Capture the cell that displays the provided text and extract its [X, Y] central coordinate. 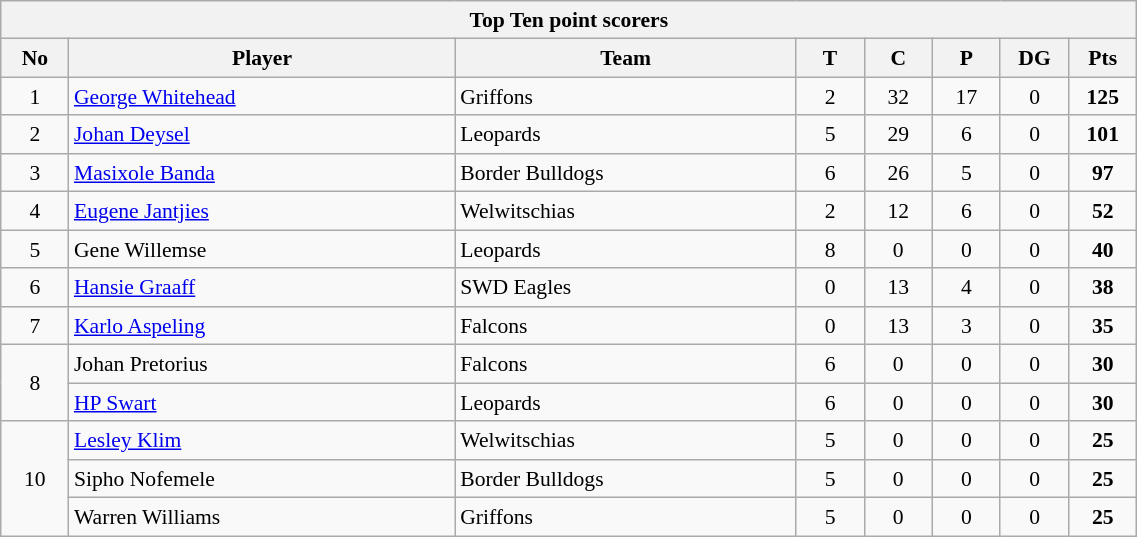
C [898, 58]
40 [1103, 249]
52 [1103, 211]
97 [1103, 173]
Johan Pretorius [262, 364]
Johan Deysel [262, 135]
Eugene Jantjies [262, 211]
17 [966, 97]
101 [1103, 135]
Lesley Klim [262, 440]
DG [1034, 58]
35 [1103, 326]
P [966, 58]
10 [35, 478]
26 [898, 173]
HP Swart [262, 402]
T [830, 58]
No [35, 58]
32 [898, 97]
125 [1103, 97]
Warren Williams [262, 517]
Team [626, 58]
1 [35, 97]
Player [262, 58]
7 [35, 326]
Karlo Aspeling [262, 326]
Gene Willemse [262, 249]
12 [898, 211]
38 [1103, 288]
George Whitehead [262, 97]
29 [898, 135]
Pts [1103, 58]
Top Ten point scorers [569, 20]
Hansie Graaff [262, 288]
SWD Eagles [626, 288]
Sipho Nofemele [262, 479]
Masixole Banda [262, 173]
